Scan for the cell matching the given text and deliver its (X, Y) coordinate at center. 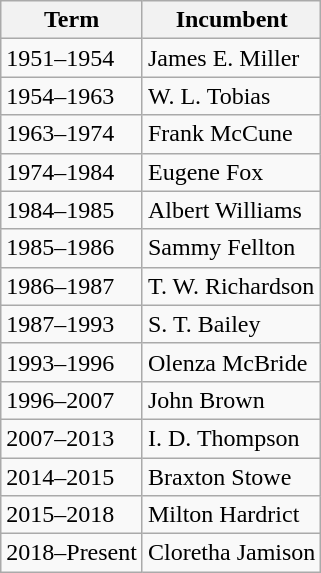
2007–2013 (72, 438)
Braxton Stowe (231, 477)
Cloretha Jamison (231, 553)
1951–1954 (72, 58)
Milton Hardrict (231, 515)
2015–2018 (72, 515)
Eugene Fox (231, 172)
1974–1984 (72, 172)
Incumbent (231, 20)
John Brown (231, 400)
1985–1986 (72, 248)
T. W. Richardson (231, 286)
1993–1996 (72, 362)
1963–1974 (72, 134)
1954–1963 (72, 96)
1984–1985 (72, 210)
S. T. Bailey (231, 324)
1996–2007 (72, 400)
2018–Present (72, 553)
1986–1987 (72, 286)
Term (72, 20)
W. L. Tobias (231, 96)
Sammy Fellton (231, 248)
James E. Miller (231, 58)
1987–1993 (72, 324)
Frank McCune (231, 134)
I. D. Thompson (231, 438)
2014–2015 (72, 477)
Albert Williams (231, 210)
Olenza McBride (231, 362)
